Scan for the cell matching the given text and deliver its [x, y] coordinate at center. 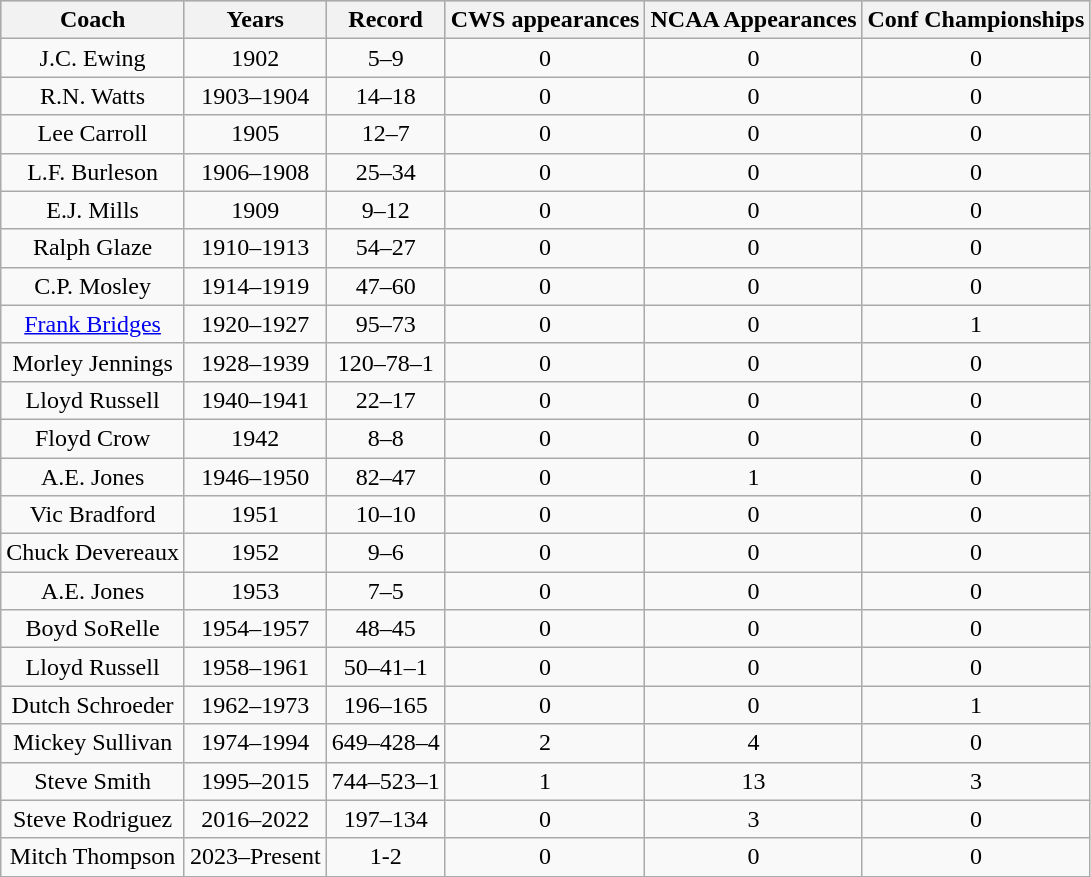
1909 [255, 210]
Morley Jennings [93, 362]
1-2 [386, 857]
82–47 [386, 477]
Record [386, 20]
2016–2022 [255, 819]
L.F. Burleson [93, 172]
744–523–1 [386, 781]
54–27 [386, 248]
Conf Championships [976, 20]
Years [255, 20]
Ralph Glaze [93, 248]
25–34 [386, 172]
14–18 [386, 96]
1995–2015 [255, 781]
12–7 [386, 134]
1953 [255, 591]
22–17 [386, 400]
196–165 [386, 705]
1920–1927 [255, 324]
1954–1957 [255, 629]
1903–1904 [255, 96]
1958–1961 [255, 667]
E.J. Mills [93, 210]
1962–1973 [255, 705]
8–8 [386, 438]
1952 [255, 553]
Chuck Devereaux [93, 553]
1902 [255, 58]
7–5 [386, 591]
649–428–4 [386, 743]
1906–1908 [255, 172]
Coach [93, 20]
1905 [255, 134]
Lee Carroll [93, 134]
1910–1913 [255, 248]
1942 [255, 438]
13 [754, 781]
120–78–1 [386, 362]
Mickey Sullivan [93, 743]
197–134 [386, 819]
CWS appearances [545, 20]
1914–1919 [255, 286]
Vic Bradford [93, 515]
Dutch Schroeder [93, 705]
2 [545, 743]
Steve Smith [93, 781]
48–45 [386, 629]
1974–1994 [255, 743]
47–60 [386, 286]
Boyd SoRelle [93, 629]
Steve Rodriguez [93, 819]
Floyd Crow [93, 438]
9–6 [386, 553]
C.P. Mosley [93, 286]
9–12 [386, 210]
5–9 [386, 58]
50–41–1 [386, 667]
10–10 [386, 515]
1946–1950 [255, 477]
R.N. Watts [93, 96]
95–73 [386, 324]
J.C. Ewing [93, 58]
Mitch Thompson [93, 857]
1951 [255, 515]
Frank Bridges [93, 324]
4 [754, 743]
2023–Present [255, 857]
1928–1939 [255, 362]
1940–1941 [255, 400]
NCAA Appearances [754, 20]
